Identify which cell holds the provided text, then report its (X, Y) central coordinate. 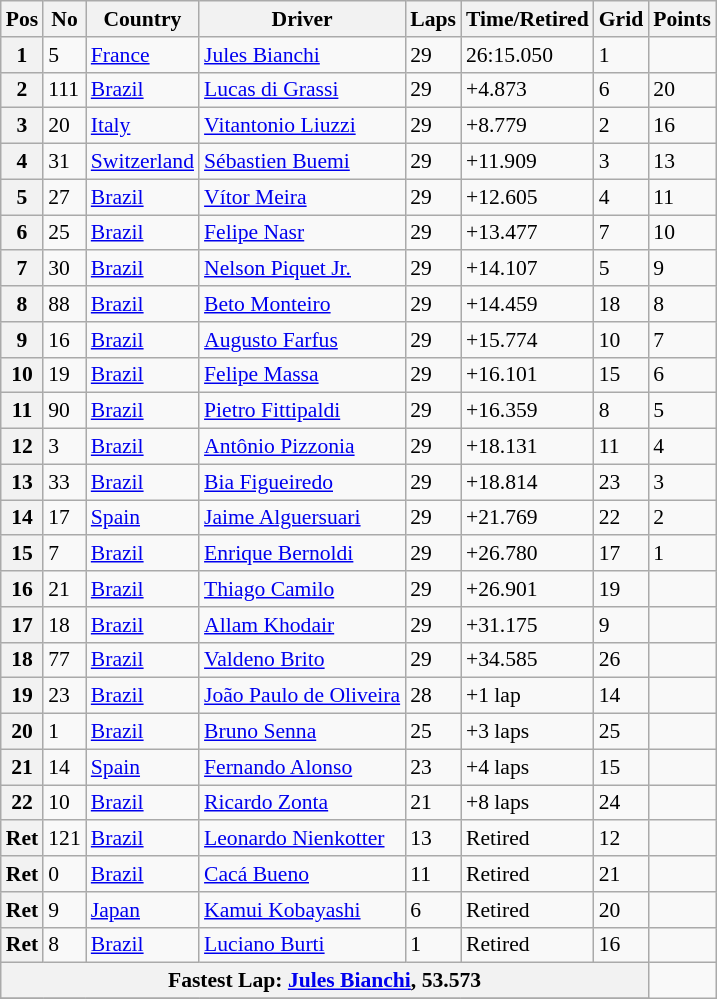
+26.780 (528, 554)
Grid (622, 19)
Pos (22, 19)
+3 laps (528, 732)
Valdeno Brito (302, 660)
26:15.050 (528, 55)
Augusto Farfus (302, 340)
Fastest Lap: Jules Bianchi, 53.573 (325, 981)
Bia Figueiredo (302, 482)
+26.901 (528, 589)
+18.814 (528, 482)
Lucas di Grassi (302, 90)
France (142, 55)
Vitantonio Liuzzi (302, 126)
+21.769 (528, 518)
Nelson Piquet Jr. (302, 269)
Driver (302, 19)
0 (64, 874)
Switzerland (142, 162)
+11.909 (528, 162)
Luciano Burti (302, 945)
Ricardo Zonta (302, 803)
26 (622, 660)
+4 laps (528, 767)
Jules Bianchi (302, 55)
Beto Monteiro (302, 304)
Cacá Bueno (302, 874)
31 (64, 162)
Allam Khodair (302, 625)
Vítor Meira (302, 197)
Sébastien Buemi (302, 162)
+8.779 (528, 126)
+16.359 (528, 411)
+14.107 (528, 269)
Thiago Camilo (302, 589)
Country (142, 19)
+8 laps (528, 803)
Time/Retired (528, 19)
111 (64, 90)
+18.131 (528, 447)
Leonardo Nienkotter (302, 839)
+16.101 (528, 375)
João Paulo de Oliveira (302, 696)
Japan (142, 910)
Laps (433, 19)
+1 lap (528, 696)
Italy (142, 126)
27 (64, 197)
No (64, 19)
90 (64, 411)
+13.477 (528, 233)
Felipe Nasr (302, 233)
121 (64, 839)
Kamui Kobayashi (302, 910)
Pietro Fittipaldi (302, 411)
33 (64, 482)
+14.459 (528, 304)
88 (64, 304)
Antônio Pizzonia (302, 447)
24 (622, 803)
+12.605 (528, 197)
+15.774 (528, 340)
Points (682, 19)
+31.175 (528, 625)
77 (64, 660)
Felipe Massa (302, 375)
+4.873 (528, 90)
+34.585 (528, 660)
Jaime Alguersuari (302, 518)
28 (433, 696)
Fernando Alonso (302, 767)
Bruno Senna (302, 732)
Enrique Bernoldi (302, 554)
30 (64, 269)
